Scan for the cell matching the given text and deliver its (X, Y) coordinate at center. 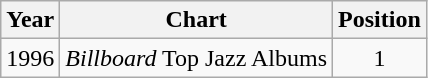
1996 (30, 58)
Year (30, 20)
Chart (196, 20)
Billboard Top Jazz Albums (196, 58)
Position (380, 20)
1 (380, 58)
